For the text-containing cell, return its midpoint in (x, y) coordinate format. 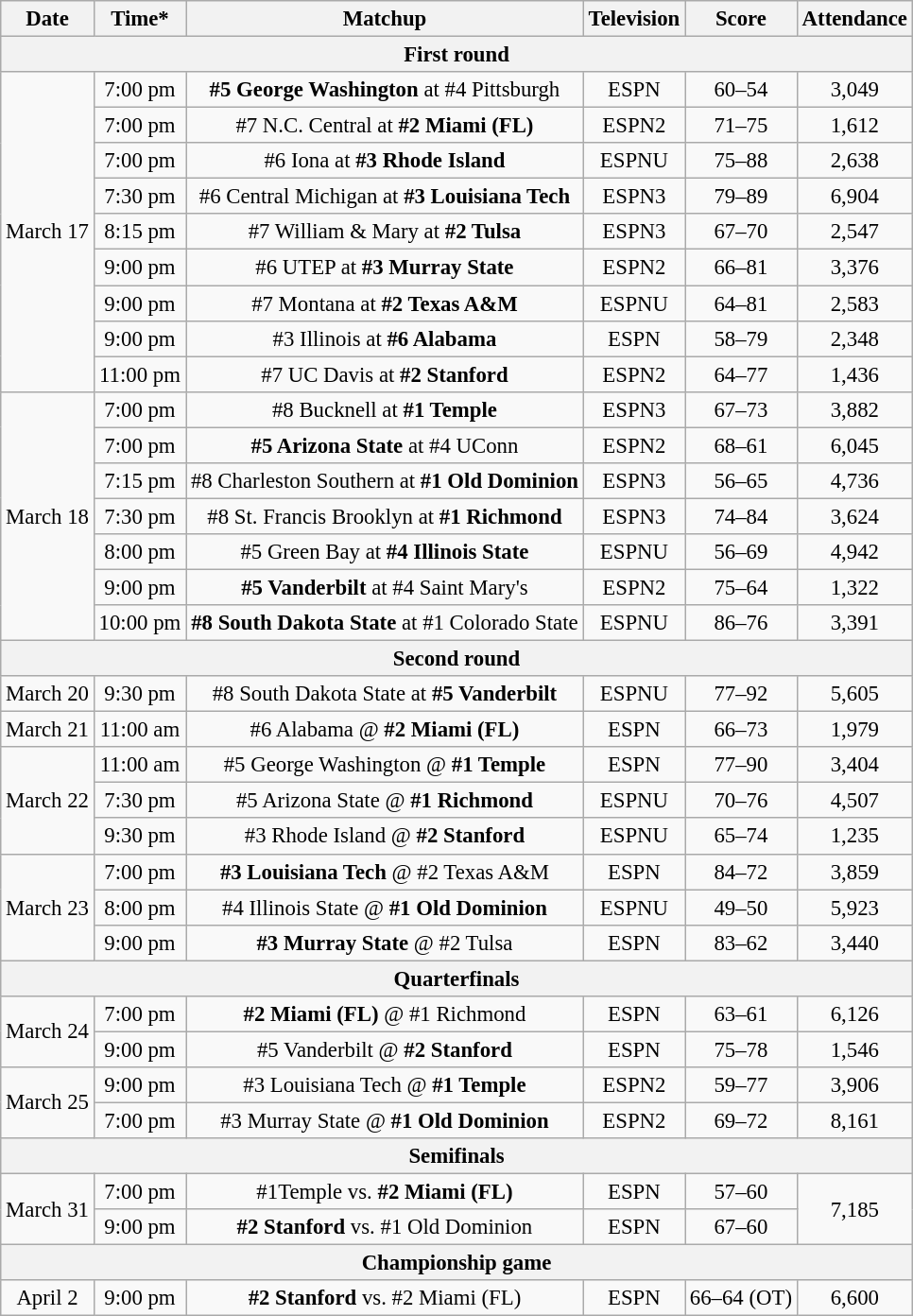
#5 George Washington at #4 Pittsburgh (386, 90)
56–65 (741, 481)
#2 Miami (FL) @ #1 Richmond (386, 1014)
March 21 (47, 730)
1,546 (854, 1049)
7,185 (854, 1210)
6,600 (854, 1298)
#7 Montana at #2 Texas A&M (386, 303)
Second round (457, 659)
Score (741, 19)
Time* (140, 19)
3,882 (854, 409)
March 22 (47, 800)
67–60 (741, 1227)
63–61 (741, 1014)
3,440 (854, 943)
79–89 (741, 197)
60–54 (741, 90)
74–84 (741, 516)
#8 South Dakota State at #1 Colorado State (386, 623)
#7 William & Mary at #2 Tulsa (386, 232)
86–76 (741, 623)
Semifinals (457, 1156)
66–81 (741, 268)
#8 Charleston Southern at #1 Old Dominion (386, 481)
3,049 (854, 90)
2,638 (854, 161)
4,942 (854, 552)
March 17 (47, 232)
1,612 (854, 126)
#6 Alabama @ #2 Miami (FL) (386, 730)
66–73 (741, 730)
3,859 (854, 872)
77–90 (741, 765)
#7 N.C. Central at #2 Miami (FL) (386, 126)
Championship game (457, 1263)
#6 Iona at #3 Rhode Island (386, 161)
49–50 (741, 908)
65–74 (741, 837)
66–64 (OT) (741, 1298)
#5 George Washington @ #1 Temple (386, 765)
11:00 pm (140, 374)
Matchup (386, 19)
3,906 (854, 1085)
64–81 (741, 303)
1,235 (854, 837)
77–92 (741, 694)
#5 Arizona State at #4 UConn (386, 445)
#3 Murray State @ #1 Old Dominion (386, 1120)
2,583 (854, 303)
75–64 (741, 587)
Attendance (854, 19)
April 2 (47, 1298)
67–70 (741, 232)
#2 Stanford vs. #2 Miami (FL) (386, 1298)
March 18 (47, 516)
10:00 pm (140, 623)
69–72 (741, 1120)
#5 Vanderbilt at #4 Saint Mary's (386, 587)
Television (633, 19)
#2 Stanford vs. #1 Old Dominion (386, 1227)
#5 Arizona State @ #1 Richmond (386, 801)
Date (47, 19)
3,391 (854, 623)
71–75 (741, 126)
#4 Illinois State @ #1 Old Dominion (386, 908)
67–73 (741, 409)
84–72 (741, 872)
7:15 pm (140, 481)
1,322 (854, 587)
6,045 (854, 445)
#8 South Dakota State at #5 Vanderbilt (386, 694)
#6 UTEP at #3 Murray State (386, 268)
8:15 pm (140, 232)
#6 Central Michigan at #3 Louisiana Tech (386, 197)
1,979 (854, 730)
5,605 (854, 694)
Quarterfinals (457, 978)
1,436 (854, 374)
3,376 (854, 268)
#8 Bucknell at #1 Temple (386, 409)
#1Temple vs. #2 Miami (FL) (386, 1192)
#3 Murray State @ #2 Tulsa (386, 943)
4,736 (854, 481)
March 23 (47, 908)
2,348 (854, 338)
68–61 (741, 445)
March 24 (47, 1032)
First round (457, 55)
83–62 (741, 943)
57–60 (741, 1192)
5,923 (854, 908)
3,624 (854, 516)
#5 Green Bay at #4 Illinois State (386, 552)
March 25 (47, 1102)
70–76 (741, 801)
2,547 (854, 232)
6,126 (854, 1014)
64–77 (741, 374)
6,904 (854, 197)
#3 Rhode Island @ #2 Stanford (386, 837)
#7 UC Davis at #2 Stanford (386, 374)
3,404 (854, 765)
58–79 (741, 338)
March 31 (47, 1210)
#8 St. Francis Brooklyn at #1 Richmond (386, 516)
#3 Illinois at #6 Alabama (386, 338)
75–88 (741, 161)
#3 Louisiana Tech @ #2 Texas A&M (386, 872)
#5 Vanderbilt @ #2 Stanford (386, 1049)
March 20 (47, 694)
56–69 (741, 552)
8,161 (854, 1120)
59–77 (741, 1085)
75–78 (741, 1049)
4,507 (854, 801)
#3 Louisiana Tech @ #1 Temple (386, 1085)
